Scan for the cell matching the given text and deliver its (X, Y) coordinate at center. 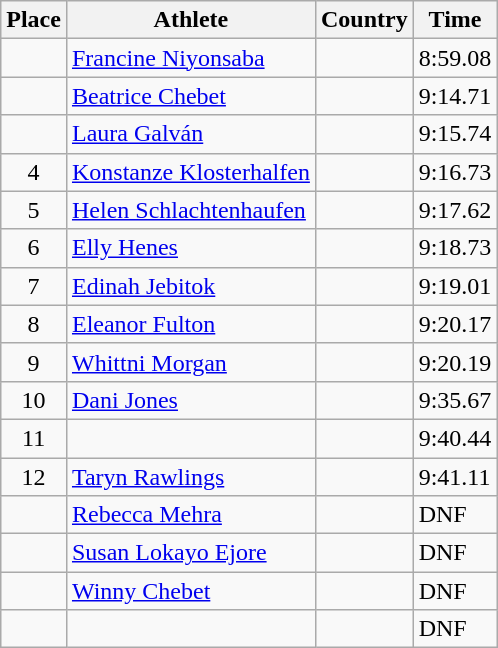
9:20.19 (455, 362)
Francine Niyonsaba (190, 58)
11 (34, 438)
9:17.62 (455, 210)
Place (34, 20)
10 (34, 400)
Helen Schlachtenhaufen (190, 210)
Whittni Morgan (190, 362)
Taryn Rawlings (190, 477)
Winny Chebet (190, 591)
9:20.17 (455, 324)
4 (34, 172)
9:16.73 (455, 172)
Rebecca Mehra (190, 515)
9:15.74 (455, 134)
Time (455, 20)
9:35.67 (455, 400)
Athlete (190, 20)
5 (34, 210)
9:41.11 (455, 477)
Elly Henes (190, 248)
Edinah Jebitok (190, 286)
9:19.01 (455, 286)
9:40.44 (455, 438)
8:59.08 (455, 58)
12 (34, 477)
9:14.71 (455, 96)
Country (364, 20)
Beatrice Chebet (190, 96)
Konstanze Klosterhalfen (190, 172)
8 (34, 324)
6 (34, 248)
Laura Galván (190, 134)
9:18.73 (455, 248)
Eleanor Fulton (190, 324)
Susan Lokayo Ejore (190, 553)
7 (34, 286)
Dani Jones (190, 400)
9 (34, 362)
